Pinpoint the cell where the given text exists, returning its (X, Y) midpoint coordinate. 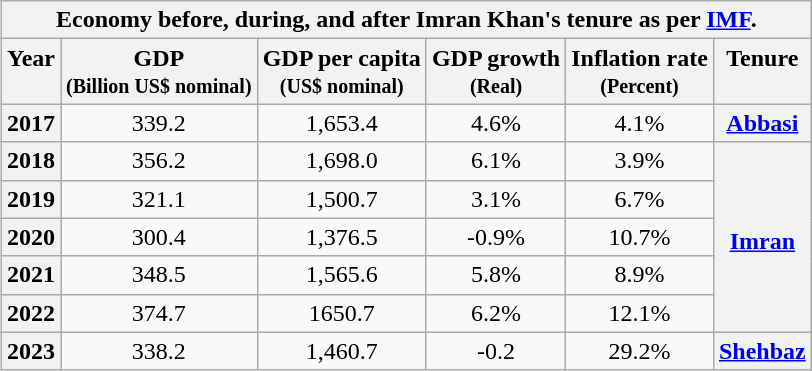
Inflation rate(Percent) (640, 72)
348.5 (160, 275)
2020 (30, 237)
2018 (30, 161)
Abbasi (762, 123)
2021 (30, 275)
Year (30, 72)
29.2% (640, 351)
3.9% (640, 161)
1650.7 (342, 313)
-0.2 (496, 351)
6.2% (496, 313)
1,565.6 (342, 275)
Economy before, during, and after Imran Khan's tenure as per IMF. (406, 20)
2017 (30, 123)
12.1% (640, 313)
5.8% (496, 275)
1,500.7 (342, 199)
1,376.5 (342, 237)
338.2 (160, 351)
3.1% (496, 199)
2023 (30, 351)
374.7 (160, 313)
GDP growth(Real) (496, 72)
4.1% (640, 123)
2019 (30, 199)
8.9% (640, 275)
1,698.0 (342, 161)
321.1 (160, 199)
Tenure (762, 72)
GDP(Billion US$ nominal) (160, 72)
Shehbaz (762, 351)
6.1% (496, 161)
1,653.4 (342, 123)
-0.9% (496, 237)
356.2 (160, 161)
339.2 (160, 123)
Imran (762, 237)
6.7% (640, 199)
300.4 (160, 237)
10.7% (640, 237)
GDP per capita(US$ nominal) (342, 72)
1,460.7 (342, 351)
4.6% (496, 123)
2022 (30, 313)
